Find where the given text appears and provide that cell's center as [X, Y] coordinate. 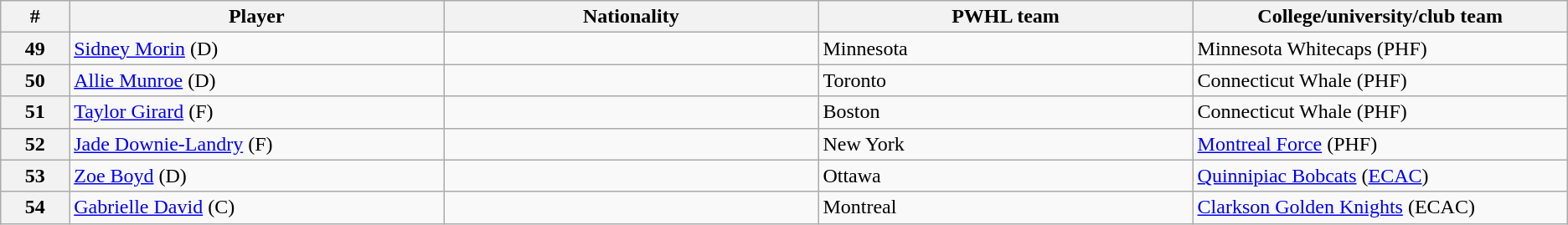
Ottawa [1005, 176]
Montreal [1005, 207]
49 [35, 49]
Sidney Morin (D) [256, 49]
52 [35, 144]
Player [256, 17]
51 [35, 112]
Nationality [632, 17]
Quinnipiac Bobcats (ECAC) [1380, 176]
53 [35, 176]
Allie Munroe (D) [256, 80]
50 [35, 80]
PWHL team [1005, 17]
Zoe Boyd (D) [256, 176]
Minnesota Whitecaps (PHF) [1380, 49]
New York [1005, 144]
# [35, 17]
Toronto [1005, 80]
Minnesota [1005, 49]
Montreal Force (PHF) [1380, 144]
Jade Downie-Landry (F) [256, 144]
Gabrielle David (C) [256, 207]
College/university/club team [1380, 17]
Boston [1005, 112]
Clarkson Golden Knights (ECAC) [1380, 207]
Taylor Girard (F) [256, 112]
54 [35, 207]
